From the cell containing the given text, extract its center point as [x, y] coordinate. 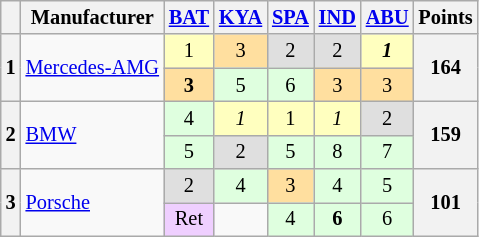
8 [338, 152]
Manufacturer [92, 17]
SPA [290, 17]
IND [338, 17]
BAT [189, 17]
ABU [388, 17]
KYA [240, 17]
Porsche [92, 202]
164 [446, 68]
Points [446, 17]
Ret [189, 219]
159 [446, 134]
7 [388, 152]
Mercedes-AMG [92, 68]
BMW [92, 134]
101 [446, 202]
